Return (X, Y) of the center of cell containing provided text 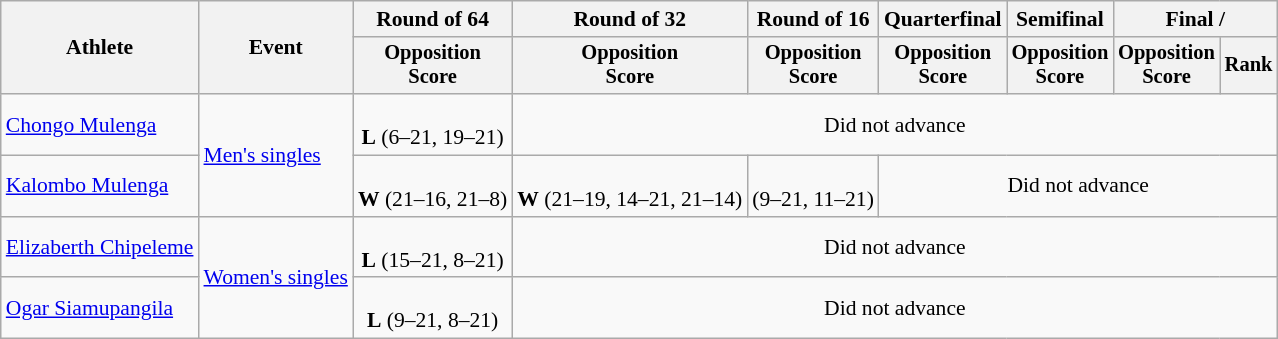
L (6–21, 19–21) (432, 124)
Ogar Siamupangila (100, 308)
Final / (1195, 19)
(9–21, 11–21) (813, 186)
Event (275, 48)
Men's singles (275, 155)
Rank (1249, 66)
Women's singles (275, 278)
Quarterfinal (943, 19)
L (15–21, 8–21) (432, 248)
Round of 16 (813, 19)
Round of 32 (630, 19)
Semifinal (1060, 19)
W (21–19, 14–21, 21–14) (630, 186)
Athlete (100, 48)
Chongo Mulenga (100, 124)
Kalombo Mulenga (100, 186)
Elizaberth Chipeleme (100, 248)
W (21–16, 21–8) (432, 186)
L (9–21, 8–21) (432, 308)
Round of 64 (432, 19)
